Find where the given text appears and provide that cell's center as (X, Y) coordinate. 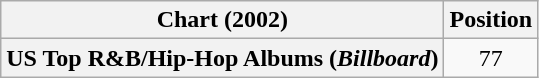
Position (491, 20)
Chart (2002) (222, 20)
US Top R&B/Hip-Hop Albums (Billboard) (222, 58)
77 (491, 58)
